Detect which cell encompasses the target text, then output its [x, y] center coordinate. 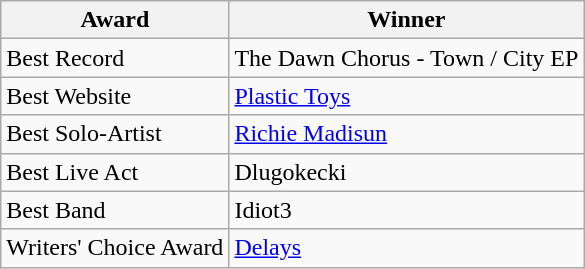
Richie Madisun [406, 134]
Best Website [115, 96]
The Dawn Chorus - Town / City EP [406, 58]
Plastic Toys [406, 96]
Award [115, 20]
Idiot3 [406, 210]
Best Record [115, 58]
Delays [406, 248]
Best Live Act [115, 172]
Best Solo-Artist [115, 134]
Writers' Choice Award [115, 248]
Best Band [115, 210]
Dlugokecki [406, 172]
Winner [406, 20]
